Output the (X, Y) coordinate of the center of the cell containing the given text.  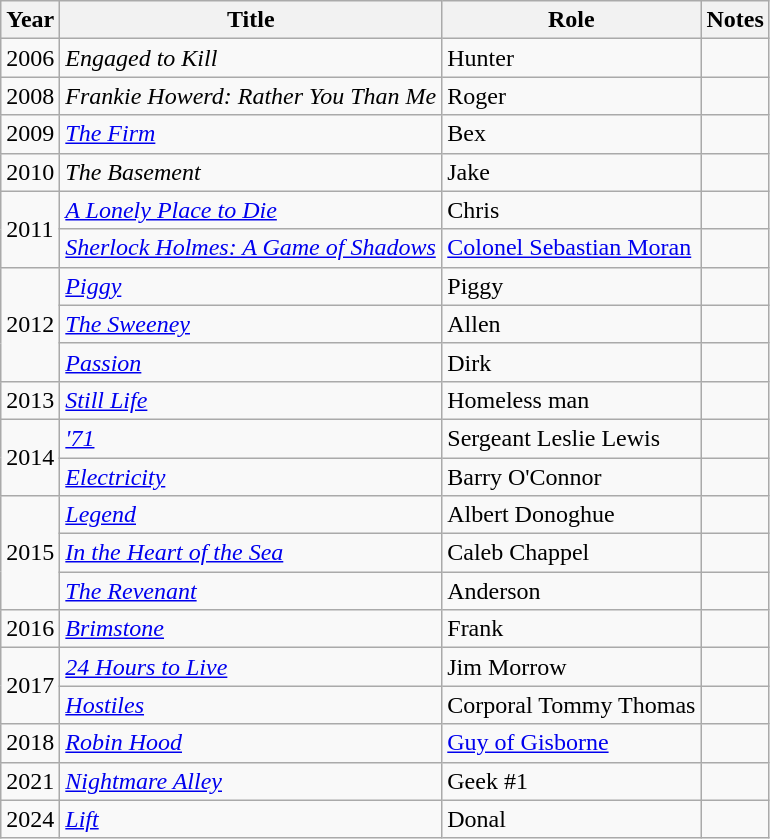
Donal (572, 819)
The Basement (251, 172)
Notes (735, 20)
A Lonely Place to Die (251, 210)
2011 (30, 229)
Corporal Tommy Thomas (572, 705)
2024 (30, 819)
2006 (30, 58)
Frank (572, 629)
2017 (30, 686)
2021 (30, 781)
Electricity (251, 477)
Engaged to Kill (251, 58)
Anderson (572, 591)
2015 (30, 553)
Sherlock Holmes: A Game of Shadows (251, 248)
Homeless man (572, 400)
Guy of Gisborne (572, 743)
Role (572, 20)
Lift (251, 819)
2016 (30, 629)
Year (30, 20)
Dirk (572, 362)
The Firm (251, 134)
Hunter (572, 58)
In the Heart of the Sea (251, 553)
The Revenant (251, 591)
2009 (30, 134)
2008 (30, 96)
'71 (251, 438)
Robin Hood (251, 743)
Caleb Chappel (572, 553)
Passion (251, 362)
Barry O'Connor (572, 477)
Nightmare Alley (251, 781)
Still Life (251, 400)
2012 (30, 324)
2013 (30, 400)
Albert Donoghue (572, 515)
24 Hours to Live (251, 667)
Colonel Sebastian Moran (572, 248)
Jake (572, 172)
Sergeant Leslie Lewis (572, 438)
Roger (572, 96)
Bex (572, 134)
2018 (30, 743)
Chris (572, 210)
Hostiles (251, 705)
Brimstone (251, 629)
Frankie Howerd: Rather You Than Me (251, 96)
The Sweeney (251, 324)
Allen (572, 324)
Geek #1 (572, 781)
Legend (251, 515)
Title (251, 20)
Jim Morrow (572, 667)
2014 (30, 457)
2010 (30, 172)
